Provide the [X, Y] coordinate of the cell's center where the given text is located.  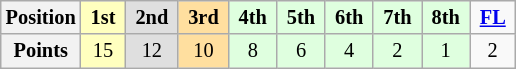
8 [253, 51]
3rd [203, 17]
15 [104, 51]
2nd [152, 17]
1 [446, 51]
5th [301, 17]
4th [253, 17]
8th [446, 17]
6th [349, 17]
7th [397, 17]
Position [41, 17]
4 [349, 51]
12 [152, 51]
FL [493, 17]
6 [301, 51]
Points [41, 51]
10 [203, 51]
1st [104, 17]
